Locate the cell with the specified text and output its (x, y) center coordinate. 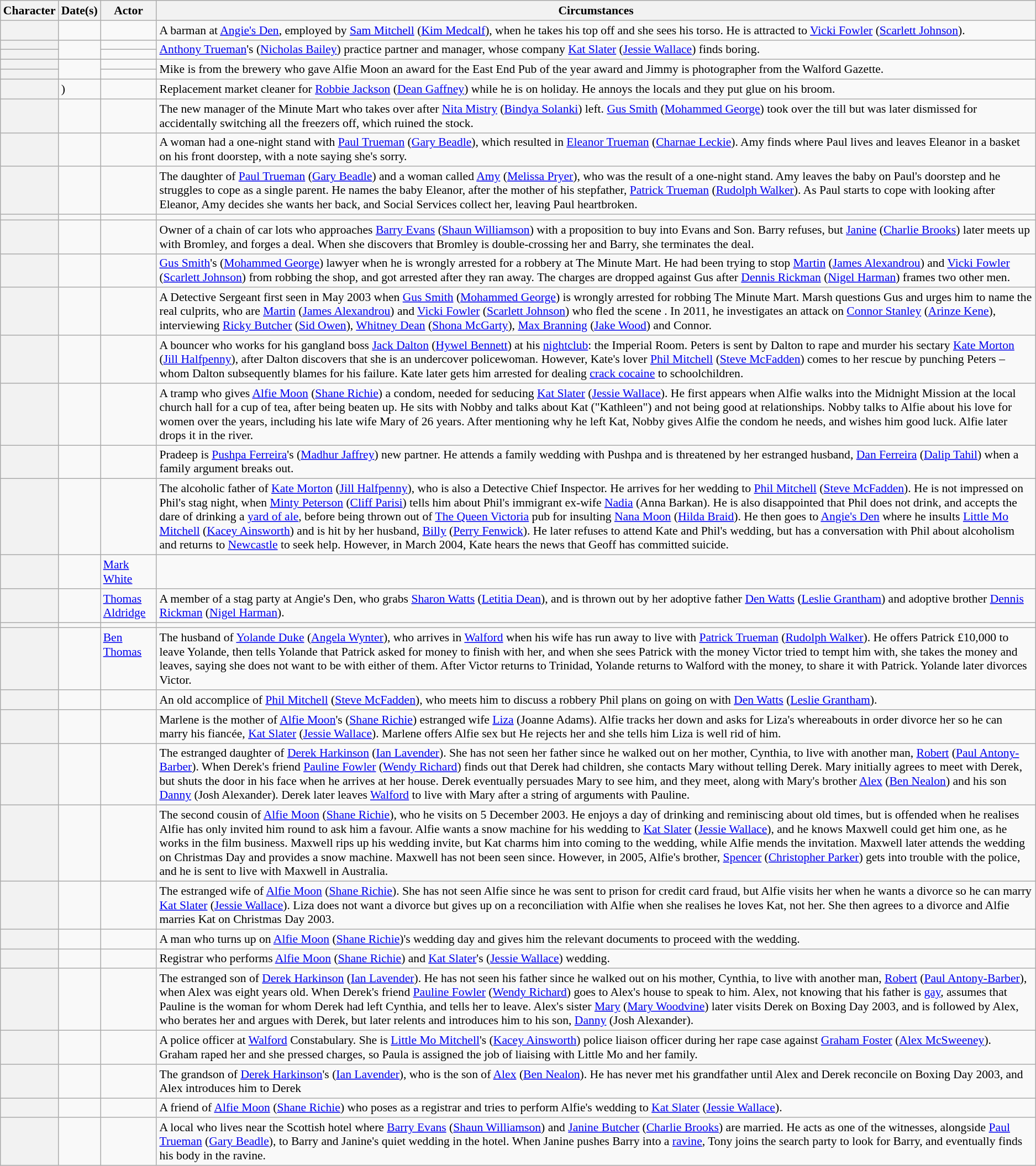
Actor (129, 10)
Character (30, 10)
A friend of Alfie Moon (Shane Richie) who poses as a registrar and tries to perform Alfie's wedding to Kat Slater (Jessie Wallace). (596, 1108)
A man who turns up on Alfie Moon (Shane Richie)'s wedding day and gives him the relevant documents to proceed with the wedding. (596, 939)
Thomas Aldridge (129, 605)
Date(s) (80, 10)
) (80, 89)
Ben Thomas (129, 659)
Circumstances (596, 10)
An old accomplice of Phil Mitchell (Steve McFadden), who meets him to discuss a robbery Phil plans on going on with Den Watts (Leslie Grantham). (596, 700)
Registrar who performs Alfie Moon (Shane Richie) and Kat Slater's (Jessie Wallace) wedding. (596, 959)
Anthony Trueman's (Nicholas Bailey) practice partner and manager, whose company Kat Slater (Jessie Wallace) finds boring. (596, 50)
Replacement market cleaner for Robbie Jackson (Dean Gaffney) while he is on holiday. He annoys the locals and they put glue on his broom. (596, 89)
Mark White (129, 572)
Mike is from the brewery who gave Alfie Moon an award for the East End Pub of the year award and Jimmy is photographer from the Walford Gazette. (596, 70)
